Locate the cell with the specified text and output its (X, Y) center coordinate. 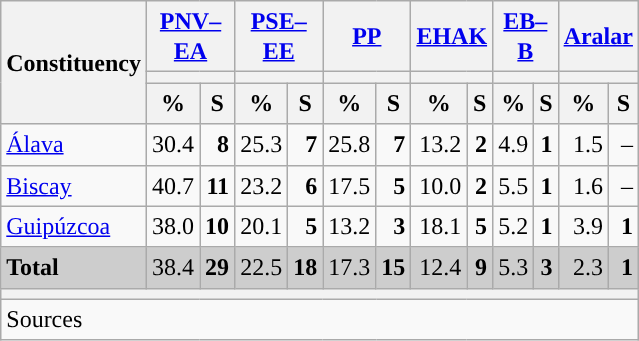
38.0 (172, 226)
5.3 (514, 268)
1.5 (583, 144)
Aralar (598, 36)
10 (218, 226)
12.4 (439, 268)
PNV–EA (190, 36)
38.4 (172, 268)
8 (218, 144)
Sources (320, 320)
17.5 (350, 186)
3.9 (583, 226)
23.2 (262, 186)
EHAK (452, 36)
Constituency (74, 62)
18.1 (439, 226)
25.3 (262, 144)
Total (74, 268)
6 (306, 186)
10.0 (439, 186)
30.4 (172, 144)
20.1 (262, 226)
5.2 (514, 226)
Biscay (74, 186)
5.5 (514, 186)
22.5 (262, 268)
25.8 (350, 144)
17.3 (350, 268)
2.3 (583, 268)
PSE–EE (279, 36)
18 (306, 268)
9 (480, 268)
PP (367, 36)
11 (218, 186)
4.9 (514, 144)
40.7 (172, 186)
1.6 (583, 186)
Álava (74, 144)
EB–B (526, 36)
29 (218, 268)
15 (394, 268)
Guipúzcoa (74, 226)
